Detect which cell encompasses the target text, then output its (x, y) center coordinate. 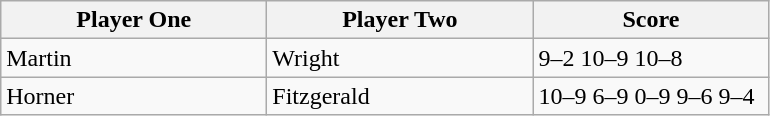
Horner (134, 96)
Player Two (400, 20)
Wright (400, 58)
Martin (134, 58)
10–9 6–9 0–9 9–6 9–4 (651, 96)
Score (651, 20)
Fitzgerald (400, 96)
Player One (134, 20)
9–2 10–9 10–8 (651, 58)
